From the cell containing the given text, extract its center point as [X, Y] coordinate. 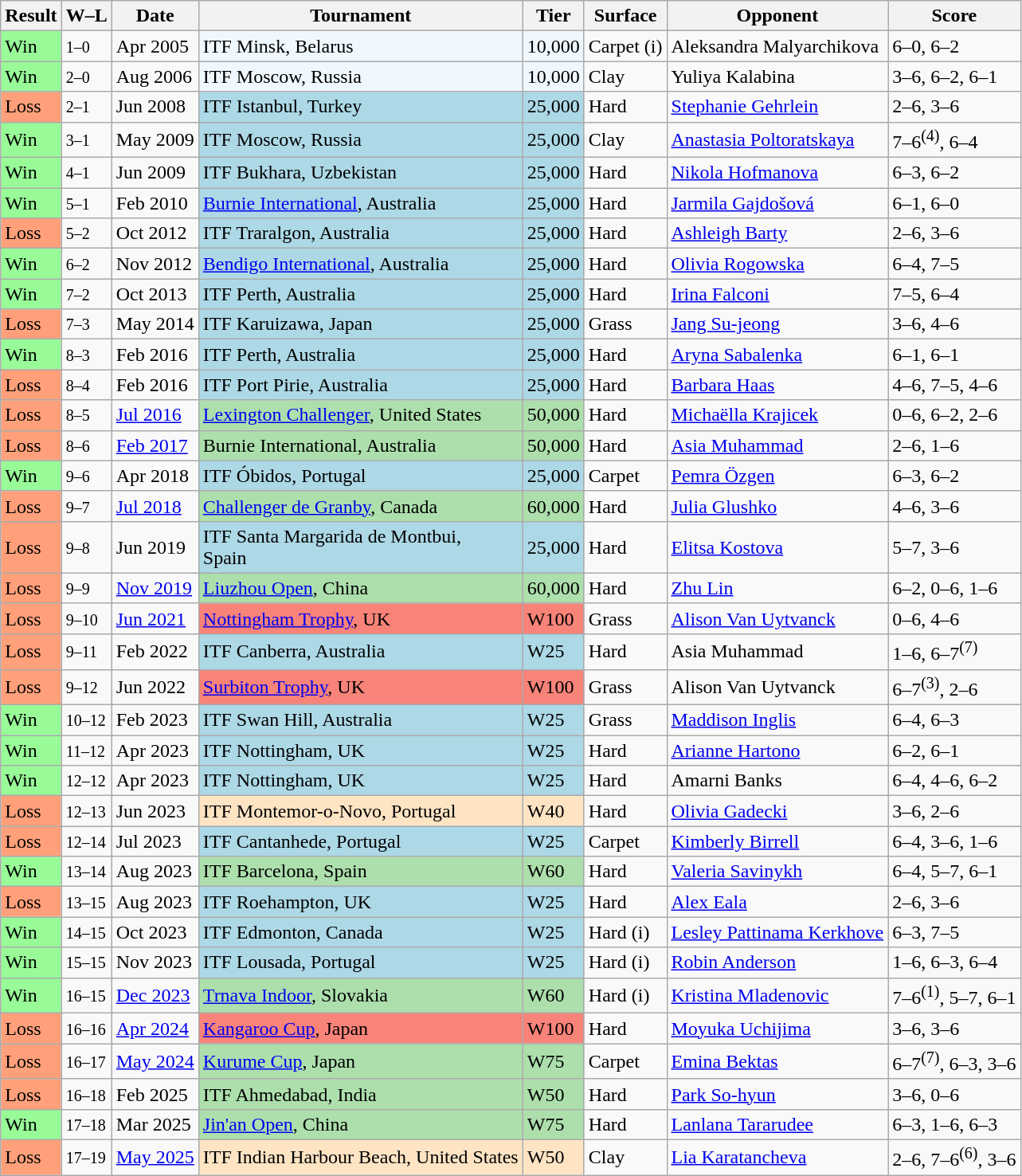
6–2, 0–6, 1–6 [954, 588]
Emina Bektas [777, 1061]
Jul 2023 [155, 841]
Oct 2013 [155, 294]
Feb 2017 [155, 445]
4–6, 3–6 [954, 506]
Carpet (i) [625, 46]
12–14 [86, 841]
ITF Port Pirie, Australia [360, 385]
16–18 [86, 1094]
ITF Karuizawa, Japan [360, 324]
Nikola Hofmanova [777, 173]
Feb 2023 [155, 720]
7–6(1), 5–7, 6–1 [954, 996]
16–17 [86, 1061]
Jun 2008 [155, 107]
Feb 2022 [155, 652]
Bendigo International, Australia [360, 264]
Park So-hyun [777, 1094]
Olivia Rogowska [777, 264]
May 2024 [155, 1061]
ITF Santa Margarida de Montbui, Spain [360, 547]
Kurume Cup, Japan [360, 1061]
9–11 [86, 652]
ITF Cantanhede, Portugal [360, 841]
6–4, 7–5 [954, 264]
ITF Swan Hill, Australia [360, 720]
Nottingham Trophy, UK [360, 618]
17–18 [86, 1124]
4–6, 7–5, 4–6 [954, 385]
Liuzhou Open, China [360, 588]
6–4, 5–7, 6–1 [954, 872]
6–1, 6–1 [954, 355]
Surbiton Trophy, UK [360, 687]
Kristina Mladenovic [777, 996]
3–6, 2–6 [954, 811]
7–2 [86, 294]
ITF Barcelona, Spain [360, 872]
9–10 [86, 618]
9–6 [86, 476]
Result [31, 16]
Oct 2012 [155, 233]
9–9 [86, 588]
11–12 [86, 751]
Olivia Gadecki [777, 811]
8–6 [86, 445]
Surface [625, 16]
Pemra Özgen [777, 476]
ITF Roehampton, UK [360, 902]
May 2025 [155, 1157]
Jul 2016 [155, 415]
Apr 2018 [155, 476]
May 2014 [155, 324]
Feb 2025 [155, 1094]
ITF Montemor-o-Novo, Portugal [360, 811]
Jang Su-jeong [777, 324]
6–3, 1–6, 6–3 [954, 1124]
3–6, 3–6 [954, 1029]
Jun 2023 [155, 811]
6–3, 7–5 [954, 932]
Jarmila Gajdošová [777, 203]
Jul 2018 [155, 506]
9–12 [86, 687]
ITF Óbidos, Portugal [360, 476]
ITF Istanbul, Turkey [360, 107]
7–3 [86, 324]
W–L [86, 16]
8–4 [86, 385]
Jun 2009 [155, 173]
Moyuka Uchijima [777, 1029]
16–16 [86, 1029]
6–0, 6–2 [954, 46]
Jun 2022 [155, 687]
13–15 [86, 902]
Anastasia Poltoratskaya [777, 140]
6–4, 4–6, 6–2 [954, 781]
Feb 2010 [155, 203]
13–14 [86, 872]
Amarni Banks [777, 781]
Elitsa Kostova [777, 547]
Barbara Haas [777, 385]
Mar 2025 [155, 1124]
0–6, 6–2, 2–6 [954, 415]
ITF Indian Harbour Beach, United States [360, 1157]
ITF Lousada, Portugal [360, 962]
Challenger de Granby, Canada [360, 506]
Zhu Lin [777, 588]
ITF Bukhara, Uzbekistan [360, 173]
9–7 [86, 506]
6–1, 6–0 [954, 203]
7–6(4), 6–4 [954, 140]
Nov 2023 [155, 962]
6–2 [86, 264]
Stephanie Gehrlein [777, 107]
Aug 2006 [155, 76]
May 2009 [155, 140]
ITF Traralgon, Australia [360, 233]
Lia Karatancheva [777, 1157]
Jun 2021 [155, 618]
4–1 [86, 173]
0–6, 4–6 [954, 618]
6–7(3), 2–6 [954, 687]
1–6, 6–3, 6–4 [954, 962]
5–7, 3–6 [954, 547]
14–15 [86, 932]
ITF Minsk, Belarus [360, 46]
3–6, 4–6 [954, 324]
Apr 2024 [155, 1029]
9–8 [86, 547]
ITF Ahmedabad, India [360, 1094]
12–12 [86, 781]
3–6, 6–2, 6–1 [954, 76]
16–15 [86, 996]
Jin'an Open, China [360, 1124]
Robin Anderson [777, 962]
Jun 2019 [155, 547]
Julia Glushko [777, 506]
12–13 [86, 811]
Alex Eala [777, 902]
7–5, 6–4 [954, 294]
1–0 [86, 46]
ITF Canberra, Australia [360, 652]
Lanlana Tararudee [777, 1124]
2–6, 1–6 [954, 445]
Aryna Sabalenka [777, 355]
8–3 [86, 355]
3–1 [86, 140]
Kimberly Birrell [777, 841]
ITF Edmonton, Canada [360, 932]
Opponent [777, 16]
6–4, 6–3 [954, 720]
Maddison Inglis [777, 720]
Yuliya Kalabina [777, 76]
6–7(7), 6–3, 3–6 [954, 1061]
6–2, 6–1 [954, 751]
Aleksandra Malyarchikova [777, 46]
6–4, 3–6, 1–6 [954, 841]
Trnava Indoor, Slovakia [360, 996]
Arianne Hartono [777, 751]
Nov 2012 [155, 264]
2–6, 7–6(6), 3–6 [954, 1157]
2–1 [86, 107]
Lesley Pattinama Kerkhove [777, 932]
Dec 2023 [155, 996]
Oct 2023 [155, 932]
Irina Falconi [777, 294]
5–1 [86, 203]
Score [954, 16]
15–15 [86, 962]
Ashleigh Barty [777, 233]
Lexington Challenger, United States [360, 415]
W40 [553, 811]
Tier [553, 16]
10–12 [86, 720]
Valeria Savinykh [777, 872]
8–5 [86, 415]
1–6, 6–7(7) [954, 652]
2–0 [86, 76]
3–6, 0–6 [954, 1094]
Michaëlla Krajicek [777, 415]
Tournament [360, 16]
17–19 [86, 1157]
Kangaroo Cup, Japan [360, 1029]
Nov 2019 [155, 588]
Apr 2005 [155, 46]
5–2 [86, 233]
Date [155, 16]
